Return [x, y] of the center of cell containing provided text 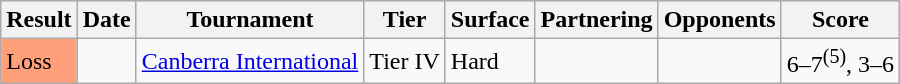
Loss [39, 62]
Opponents [720, 20]
Score [840, 20]
Tier IV [405, 62]
Canberra International [250, 62]
Hard [490, 62]
Tournament [250, 20]
Surface [490, 20]
Result [39, 20]
Partnering [596, 20]
Date [106, 20]
Tier [405, 20]
6–7(5), 3–6 [840, 62]
